Return [X, Y] of the center of cell containing provided text 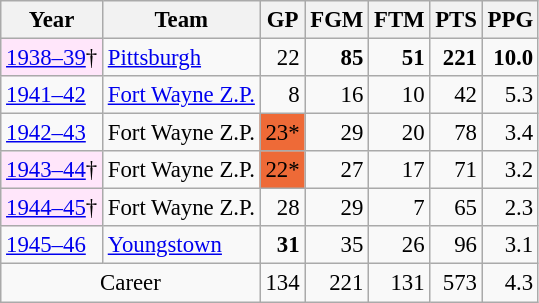
85 [337, 58]
20 [400, 133]
23* [282, 133]
1941–42 [52, 95]
PTS [456, 20]
71 [456, 170]
10 [400, 95]
Youngstown [181, 245]
8 [282, 95]
FGM [337, 20]
1943–44† [52, 170]
1945–46 [52, 245]
17 [400, 170]
1942–43 [52, 133]
27 [337, 170]
Year [52, 20]
78 [456, 133]
96 [456, 245]
16 [337, 95]
Team [181, 20]
65 [456, 208]
3.2 [510, 170]
35 [337, 245]
10.0 [510, 58]
3.4 [510, 133]
FTM [400, 20]
31 [282, 245]
134 [282, 283]
51 [400, 58]
PPG [510, 20]
42 [456, 95]
22* [282, 170]
26 [400, 245]
28 [282, 208]
22 [282, 58]
1938–39† [52, 58]
3.1 [510, 245]
Career [130, 283]
1944–45† [52, 208]
4.3 [510, 283]
2.3 [510, 208]
7 [400, 208]
GP [282, 20]
131 [400, 283]
5.3 [510, 95]
Pittsburgh [181, 58]
573 [456, 283]
